Return [X, Y] of the center of cell containing provided text 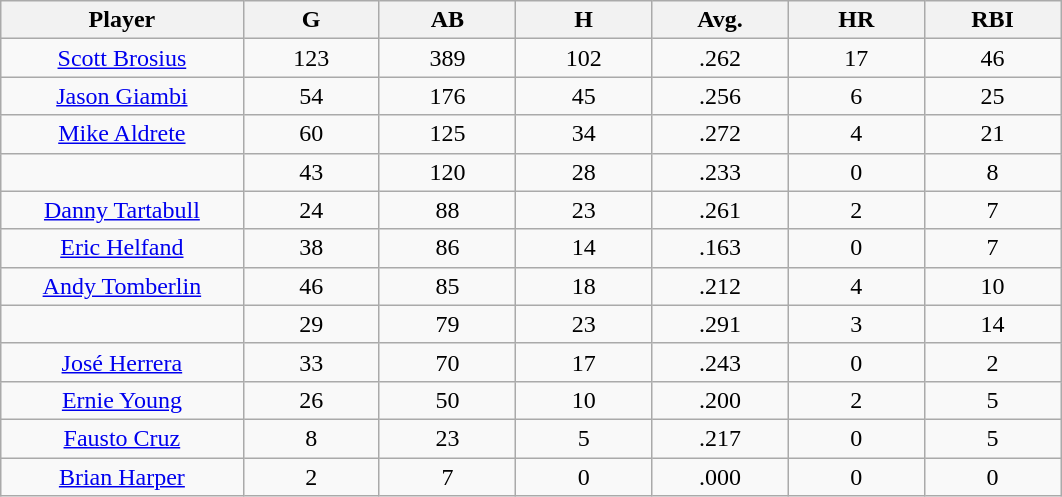
Danny Tartabull [122, 210]
.212 [720, 286]
.200 [720, 400]
3 [856, 324]
.261 [720, 210]
Andy Tomberlin [122, 286]
.256 [720, 96]
Brian Harper [122, 477]
.233 [720, 172]
Eric Helfand [122, 248]
29 [311, 324]
Scott Brosius [122, 58]
86 [447, 248]
Avg. [720, 20]
85 [447, 286]
Fausto Cruz [122, 438]
389 [447, 58]
.163 [720, 248]
54 [311, 96]
.262 [720, 58]
21 [992, 134]
Mike Aldrete [122, 134]
18 [584, 286]
RBI [992, 20]
25 [992, 96]
.291 [720, 324]
Jason Giambi [122, 96]
José Herrera [122, 362]
.217 [720, 438]
33 [311, 362]
102 [584, 58]
6 [856, 96]
176 [447, 96]
50 [447, 400]
34 [584, 134]
60 [311, 134]
G [311, 20]
79 [447, 324]
123 [311, 58]
43 [311, 172]
125 [447, 134]
38 [311, 248]
88 [447, 210]
Ernie Young [122, 400]
45 [584, 96]
24 [311, 210]
Player [122, 20]
.272 [720, 134]
HR [856, 20]
.000 [720, 477]
AB [447, 20]
28 [584, 172]
70 [447, 362]
.243 [720, 362]
26 [311, 400]
120 [447, 172]
H [584, 20]
